From the cell containing the given text, extract its center point as (x, y) coordinate. 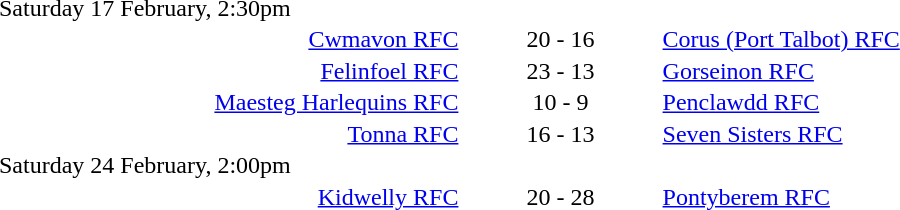
20 - 16 (560, 39)
16 - 13 (560, 134)
23 - 13 (560, 71)
10 - 9 (560, 103)
